From the cell containing the given text, extract its center point as [x, y] coordinate. 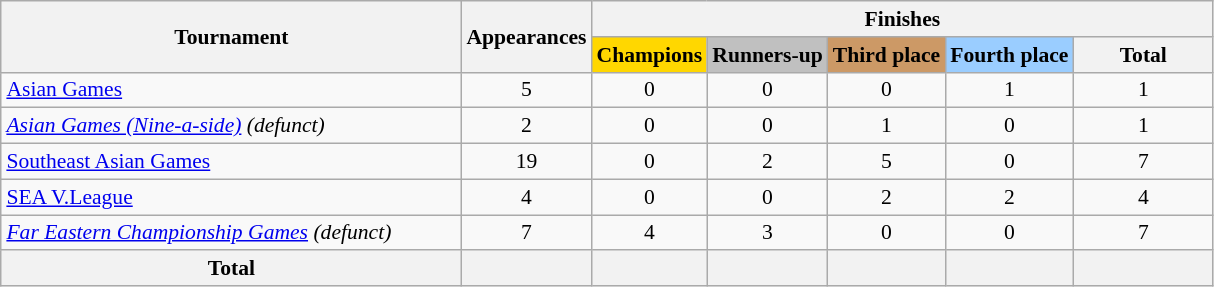
Finishes [903, 19]
Appearances [526, 36]
Far Eastern Championship Games (defunct) [231, 233]
Southeast Asian Games [231, 162]
Asian Games (Nine-a-side) (defunct) [231, 126]
Third place [886, 55]
Fourth place [1009, 55]
3 [767, 233]
19 [526, 162]
Runners-up [767, 55]
Tournament [231, 36]
Asian Games [231, 90]
Champions [650, 55]
SEA V.League [231, 197]
